Return (X, Y) of the center of cell containing provided text 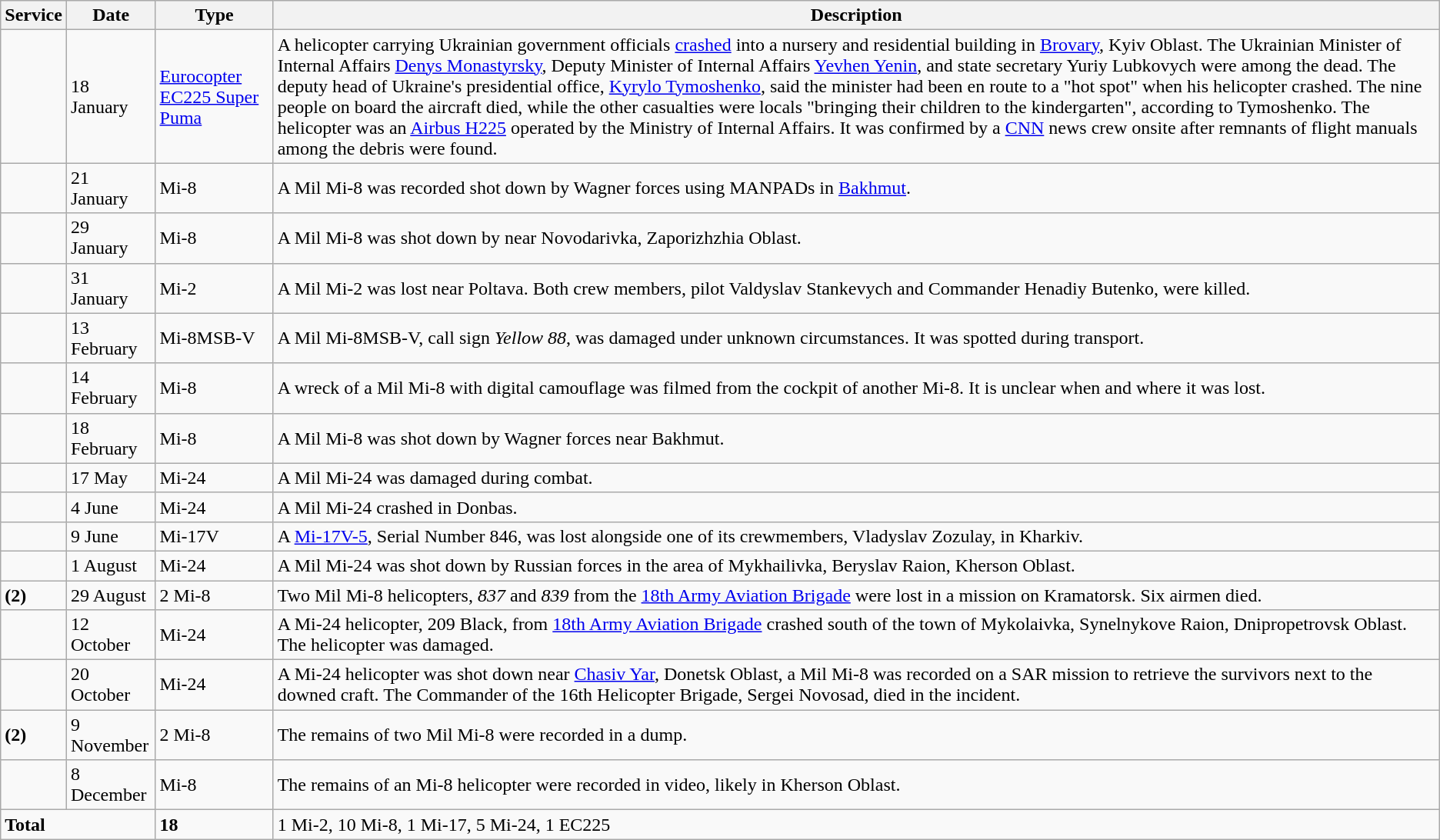
Description (856, 15)
A Mil Mi-24 was shot down by Russian forces in the area of Mykhailivka, Beryslav Raion, Kherson Oblast. (856, 565)
29 August (111, 595)
14 February (111, 388)
Eurocopter EC225 Super Puma (214, 97)
A Mil Mi-8 was shot down by Wagner forces near Bakhmut. (856, 438)
A Mil Mi-24 was damaged during combat. (856, 478)
Mi-2 (214, 288)
Mi-17V (214, 536)
9 November (111, 735)
4 June (111, 507)
9 June (111, 536)
13 February (111, 338)
Two Mil Mi-8 helicopters, 837 and 839 from the 18th Army Aviation Brigade were lost in a mission on Kramatorsk. Six airmen died. (856, 595)
A Mil Mi-8MSB-V, call sign Yellow 88, was damaged under unknown circumstances. It was spotted during transport. (856, 338)
A Mil Mi-8 was recorded shot down by Wagner forces using MANPADs in Bakhmut. (856, 188)
A Mil Mi-2 was lost near Poltava. Both crew members, pilot Valdyslav Stankevych and Commander Henadiy Butenko, were killed. (856, 288)
8 December (111, 785)
Total (78, 825)
A Mi-17V-5, Serial Number 846, was lost alongside one of its crewmembers, Vladyslav Zozulay, in Kharkiv. (856, 536)
20 October (111, 685)
Type (214, 15)
A wreck of a Mil Mi-8 with digital camouflage was filmed from the cockpit of another Mi-8. It is unclear when and where it was lost. (856, 388)
A Mil Mi-8 was shot down by near Novodarivka, Zaporizhzhia Oblast. (856, 238)
Service (34, 15)
18 January (111, 97)
12 October (111, 635)
29 January (111, 238)
The remains of an Mi-8 helicopter were recorded in video, likely in Kherson Oblast. (856, 785)
17 May (111, 478)
18 February (111, 438)
Mi-8MSB-V (214, 338)
The remains of two Mil Mi-8 were recorded in a dump. (856, 735)
Date (111, 15)
A Mil Mi-24 crashed in Donbas. (856, 507)
18 (214, 825)
1 Mi-2, 10 Mi-8, 1 Mi-17, 5 Mi-24, 1 EC225 (856, 825)
21 January (111, 188)
31 January (111, 288)
1 August (111, 565)
